Scan for the cell matching the given text and deliver its (X, Y) coordinate at center. 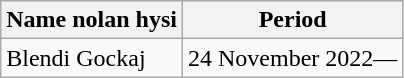
24 November 2022— (293, 58)
Name nolan hysi (92, 20)
Period (293, 20)
Blendi Gockaj (92, 58)
